Return (X, Y) of the center of cell containing provided text 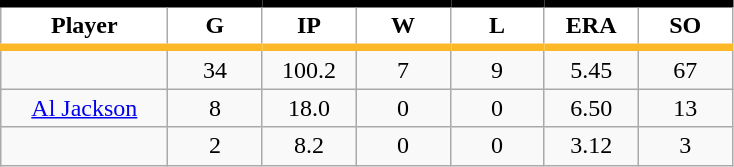
G (215, 26)
6.50 (591, 108)
Al Jackson (84, 108)
34 (215, 68)
W (403, 26)
2 (215, 146)
67 (685, 68)
L (497, 26)
IP (309, 26)
3 (685, 146)
SO (685, 26)
8.2 (309, 146)
13 (685, 108)
9 (497, 68)
8 (215, 108)
18.0 (309, 108)
5.45 (591, 68)
3.12 (591, 146)
Player (84, 26)
100.2 (309, 68)
ERA (591, 26)
7 (403, 68)
